Return the [X, Y] coordinate for the center point of the cell that contains the specified text.  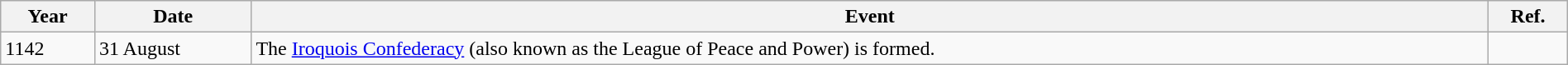
The Iroquois Confederacy (also known as the League of Peace and Power) is formed. [870, 48]
31 August [172, 48]
Ref. [1528, 17]
Year [48, 17]
Event [870, 17]
1142 [48, 48]
Date [172, 17]
